Return (x, y) of the center of cell containing provided text 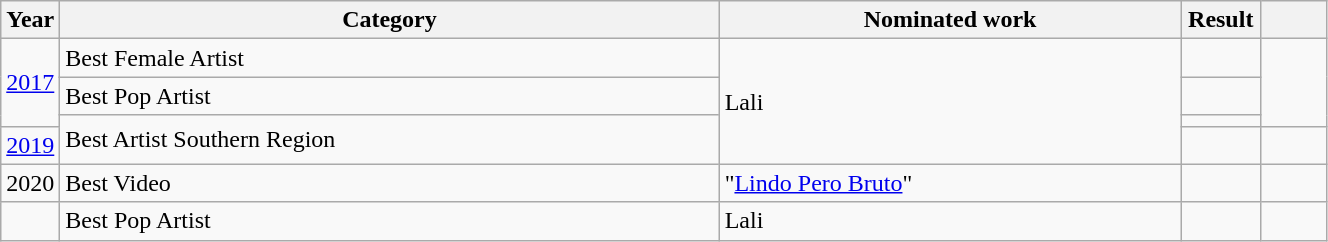
Category (390, 20)
Result (1221, 20)
Nominated work (950, 20)
Best Female Artist (390, 58)
2017 (30, 82)
Year (30, 20)
Best Artist Southern Region (390, 140)
Best Video (390, 183)
"Lindo Pero Bruto" (950, 183)
2020 (30, 183)
2019 (30, 145)
